Detect which cell encompasses the target text, then output its [x, y] center coordinate. 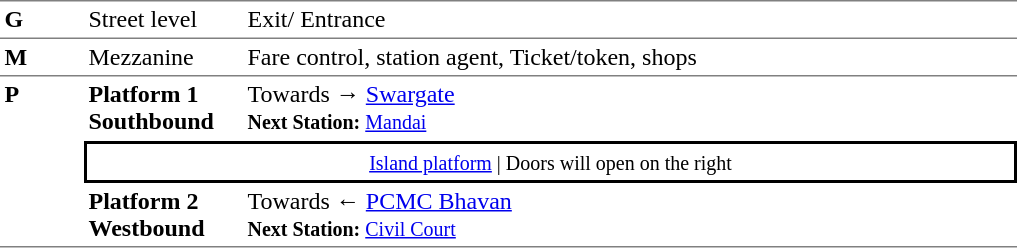
Towards → SwargateNext Station: Mandai [630, 108]
M [42, 58]
Exit/ Entrance [630, 20]
P [42, 162]
G [42, 20]
Towards ← PCMC BhavanNext Station: Civil Court [630, 215]
Platform 1Southbound [164, 108]
Mezzanine [164, 58]
Island platform | Doors will open on the right [550, 162]
Fare control, station agent, Ticket/token, shops [630, 58]
Platform 2Westbound [164, 215]
Street level [164, 20]
